Return (x, y) of the center of cell containing provided text 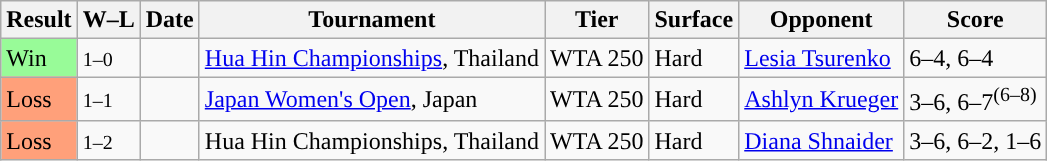
Result (39, 20)
1–2 (108, 140)
Score (976, 20)
1–1 (108, 100)
Surface (694, 20)
1–0 (108, 58)
Opponent (822, 20)
Ashlyn Krueger (822, 100)
Tier (597, 20)
Tournament (372, 20)
Diana Shnaider (822, 140)
Japan Women's Open, Japan (372, 100)
Lesia Tsurenko (822, 58)
Date (170, 20)
3–6, 6–2, 1–6 (976, 140)
Win (39, 58)
W–L (108, 20)
6–4, 6–4 (976, 58)
3–6, 6–7(6–8) (976, 100)
